Return the (X, Y) coordinate for the center point of the cell that contains the specified text.  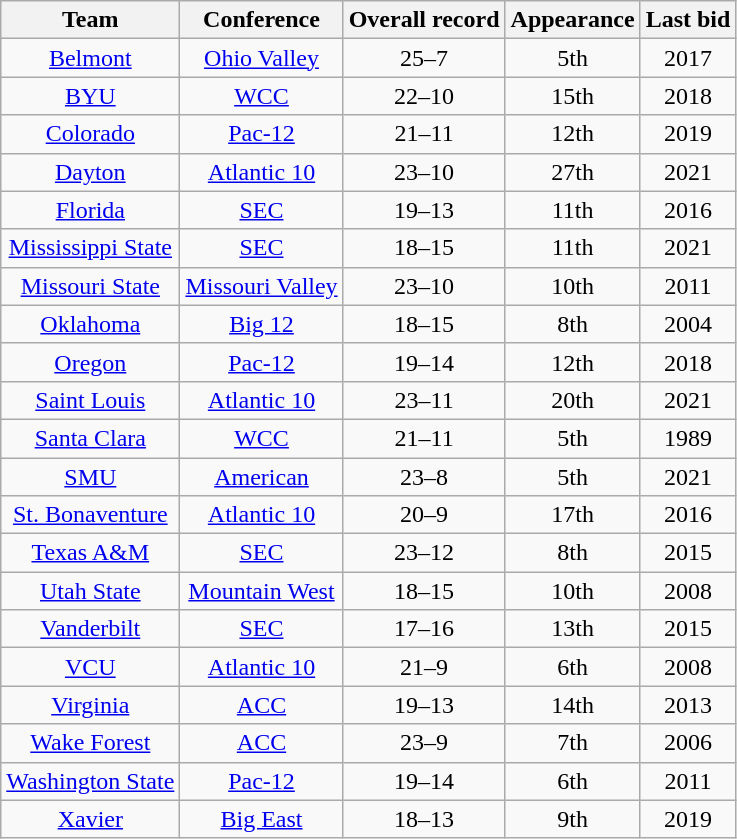
VCU (90, 667)
Oregon (90, 362)
St. Bonaventure (90, 515)
Washington State (90, 781)
Mississippi State (90, 248)
Last bid (688, 20)
Utah State (90, 591)
21–9 (424, 667)
Santa Clara (90, 438)
Saint Louis (90, 400)
Wake Forest (90, 743)
Missouri State (90, 286)
23–9 (424, 743)
17–16 (424, 629)
Team (90, 20)
7th (572, 743)
Missouri Valley (262, 286)
23–11 (424, 400)
SMU (90, 477)
Overall record (424, 20)
2013 (688, 705)
Conference (262, 20)
Appearance (572, 20)
Vanderbilt (90, 629)
American (262, 477)
Belmont (90, 58)
2006 (688, 743)
Ohio Valley (262, 58)
20–9 (424, 515)
15th (572, 96)
Florida (90, 210)
Dayton (90, 172)
1989 (688, 438)
Oklahoma (90, 324)
Big East (262, 819)
Texas A&M (90, 553)
9th (572, 819)
18–13 (424, 819)
14th (572, 705)
2004 (688, 324)
27th (572, 172)
20th (572, 400)
13th (572, 629)
25–7 (424, 58)
23–8 (424, 477)
BYU (90, 96)
2017 (688, 58)
17th (572, 515)
22–10 (424, 96)
Colorado (90, 134)
Mountain West (262, 591)
23–12 (424, 553)
Virginia (90, 705)
Big 12 (262, 324)
Xavier (90, 819)
